Find where the given text appears and provide that cell's center as [X, Y] coordinate. 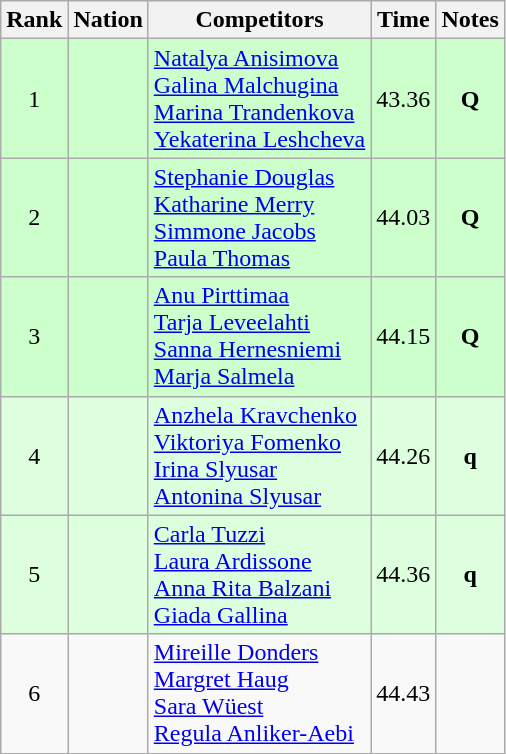
Nation [108, 20]
44.15 [404, 336]
Time [404, 20]
Mireille DondersMargret HaugSara WüestRegula Anliker-Aebi [260, 694]
44.26 [404, 456]
5 [34, 574]
44.36 [404, 574]
Stephanie DouglasKatharine MerrySimmone JacobsPaula Thomas [260, 218]
2 [34, 218]
Notes [470, 20]
6 [34, 694]
Natalya AnisimovaGalina MalchuginaMarina TrandenkovaYekaterina Leshcheva [260, 98]
Anzhela KravchenkoViktoriya FomenkoIrina SlyusarAntonina Slyusar [260, 456]
43.36 [404, 98]
44.43 [404, 694]
4 [34, 456]
Competitors [260, 20]
Rank [34, 20]
Anu PirttimaaTarja LeveelahtiSanna HernesniemiMarja Salmela [260, 336]
44.03 [404, 218]
Carla TuzziLaura ArdissoneAnna Rita BalzaniGiada Gallina [260, 574]
3 [34, 336]
1 [34, 98]
